Return [X, Y] of the center of cell containing provided text 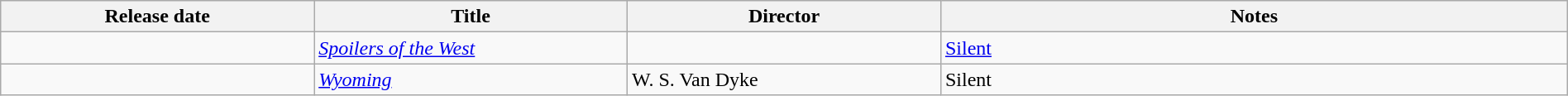
W. S. Van Dyke [784, 79]
Title [471, 17]
Spoilers of the West [471, 48]
Wyoming [471, 79]
Director [784, 17]
Release date [157, 17]
Notes [1254, 17]
